For the text-containing cell, return its midpoint in [x, y] coordinate format. 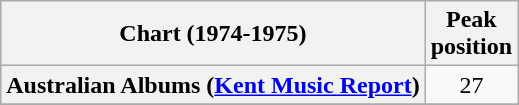
Australian Albums (Kent Music Report) [213, 85]
Chart (1974-1975) [213, 34]
27 [471, 85]
Peak position [471, 34]
